Detect which cell encompasses the target text, then output its [x, y] center coordinate. 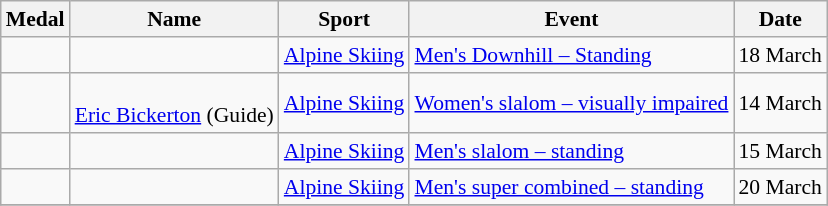
14 March [780, 102]
18 March [780, 55]
Men's slalom – standing [571, 152]
Men's super combined – standing [571, 187]
Medal [36, 19]
Men's Downhill – Standing [571, 55]
Event [571, 19]
Women's slalom – visually impaired [571, 102]
Eric Bickerton (Guide) [174, 102]
15 March [780, 152]
20 March [780, 187]
Date [780, 19]
Name [174, 19]
Sport [344, 19]
